Extract the (X, Y) coordinate from the center of the cell holding the provided text.  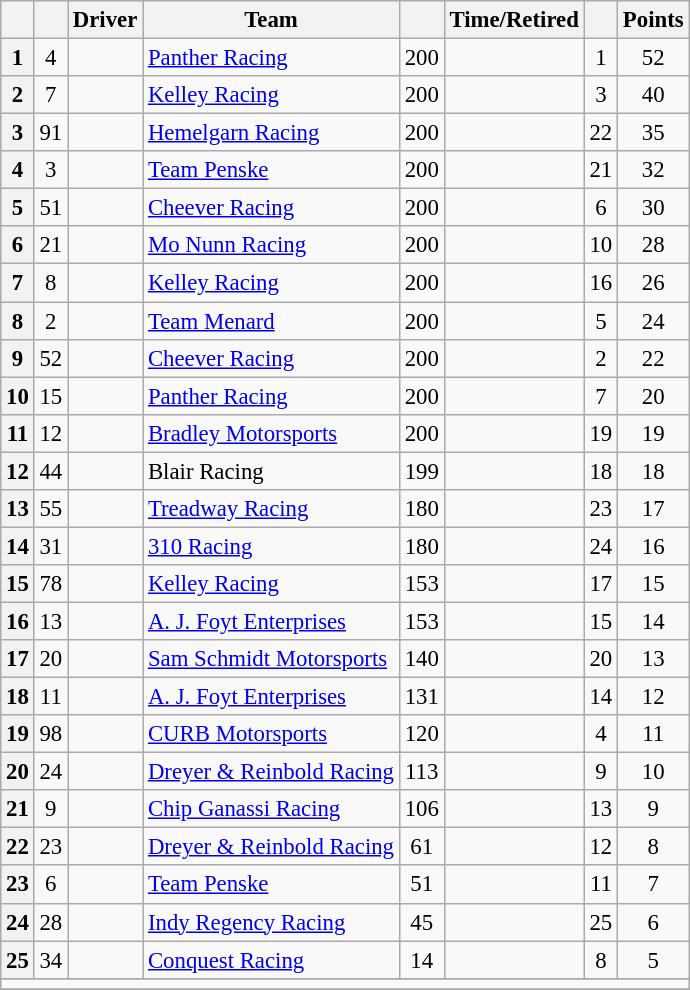
Blair Racing (272, 471)
Hemelgarn Racing (272, 133)
120 (422, 734)
Sam Schmidt Motorsports (272, 659)
140 (422, 659)
Bradley Motorsports (272, 433)
78 (50, 584)
Driver (106, 20)
131 (422, 697)
Treadway Racing (272, 509)
32 (654, 170)
Team (272, 20)
Indy Regency Racing (272, 922)
Points (654, 20)
113 (422, 772)
34 (50, 960)
91 (50, 133)
98 (50, 734)
199 (422, 471)
40 (654, 95)
Mo Nunn Racing (272, 245)
310 Racing (272, 546)
Team Menard (272, 321)
26 (654, 283)
55 (50, 509)
61 (422, 847)
CURB Motorsports (272, 734)
30 (654, 208)
Time/Retired (514, 20)
44 (50, 471)
31 (50, 546)
Chip Ganassi Racing (272, 809)
35 (654, 133)
45 (422, 922)
106 (422, 809)
Conquest Racing (272, 960)
